Search for the cell housing the specified text and yield its (X, Y) center coordinate. 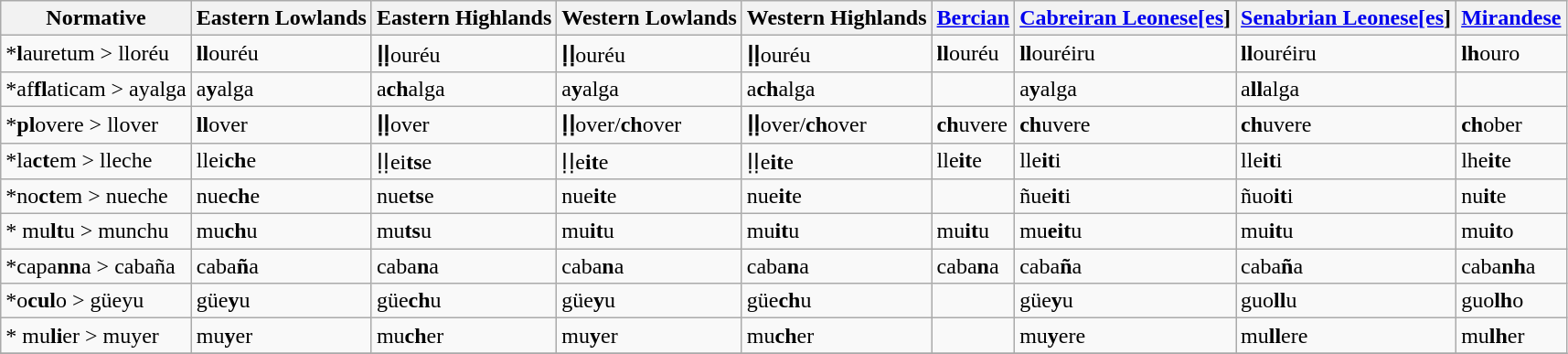
*lauretum > lloréu (97, 54)
Mirandese (1511, 18)
lleiche (282, 161)
muchu (282, 231)
chober (1511, 124)
muito (1511, 231)
nueche (282, 197)
guollu (1346, 301)
ñueiti (1125, 197)
Senabrian Leonese[es] (1346, 18)
Eastern Lowlands (282, 18)
ñuoiti (1346, 197)
* multu > munchu (97, 231)
llover (282, 124)
Normative (97, 18)
Western Lowlands (649, 18)
cabanha (1511, 266)
ḷḷover (464, 124)
mullere (1346, 336)
Western Highlands (837, 18)
mueitu (1125, 231)
Eastern Highlands (464, 18)
lheite (1511, 161)
*noctem > nueche (97, 197)
ḷḷeitse (464, 161)
muyere (1125, 336)
guolho (1511, 301)
allalga (1346, 89)
nuite (1511, 197)
nuetse (464, 197)
* mulier > muyer (97, 336)
*afflaticam > ayalga (97, 89)
Bercian (973, 18)
mulher (1511, 336)
*capanna > cabaña (97, 266)
lleite (973, 161)
mutsu (464, 231)
Cabreiran Leonese[es] (1125, 18)
lhouro (1511, 54)
*plovere > llover (97, 124)
*lactem > lleche (97, 161)
*oculo > güeyu (97, 301)
